Extract the [x, y] coordinate from the center of the cell holding the provided text.  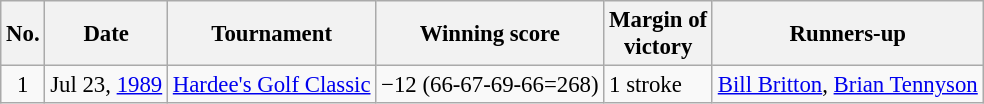
Winning score [490, 34]
Date [106, 34]
Jul 23, 1989 [106, 85]
1 stroke [658, 85]
Margin ofvictory [658, 34]
Bill Britton, Brian Tennyson [848, 85]
Hardee's Golf Classic [272, 85]
1 [23, 85]
Tournament [272, 34]
−12 (66-67-69-66=268) [490, 85]
Runners-up [848, 34]
No. [23, 34]
